Return the [X, Y] coordinate for the center point of the cell that contains the specified text.  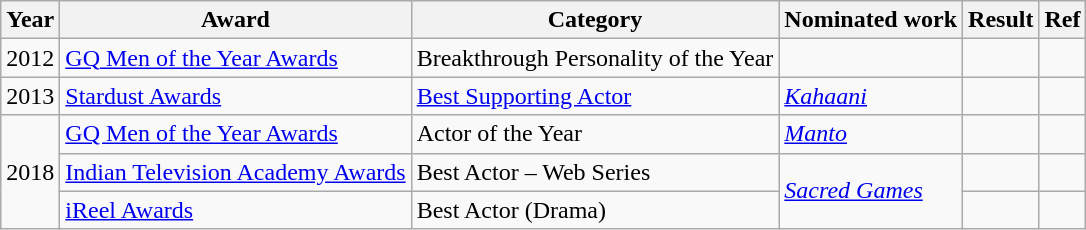
Result [1001, 20]
Award [236, 20]
Breakthrough Personality of the Year [595, 58]
2012 [30, 58]
Best Actor (Drama) [595, 210]
Indian Television Academy Awards [236, 172]
Kahaani [871, 96]
Ref [1062, 20]
Nominated work [871, 20]
Manto [871, 134]
2013 [30, 96]
Category [595, 20]
2018 [30, 172]
Stardust Awards [236, 96]
Sacred Games [871, 191]
Best Actor – Web Series [595, 172]
Best Supporting Actor [595, 96]
Year [30, 20]
Actor of the Year [595, 134]
iReel Awards [236, 210]
